Identify which cell holds the provided text, then report its [x, y] central coordinate. 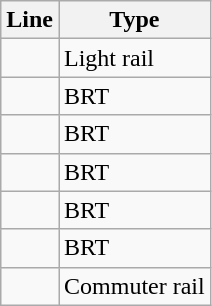
Line [30, 20]
Light rail [134, 58]
Commuter rail [134, 286]
Type [134, 20]
